Locate the cell with the specified text and output its [X, Y] center coordinate. 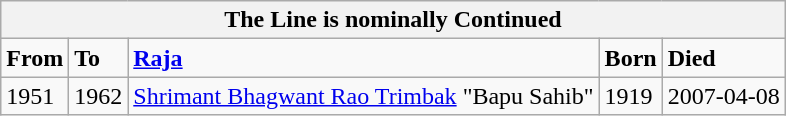
1951 [35, 96]
Died [724, 58]
From [35, 58]
Shrimant Bhagwant Rao Trimbak "Bapu Sahib" [364, 96]
1919 [630, 96]
Raja [364, 58]
Born [630, 58]
The Line is nominally Continued [393, 20]
2007-04-08 [724, 96]
To [98, 58]
1962 [98, 96]
